For the text-containing cell, return its midpoint in (X, Y) coordinate format. 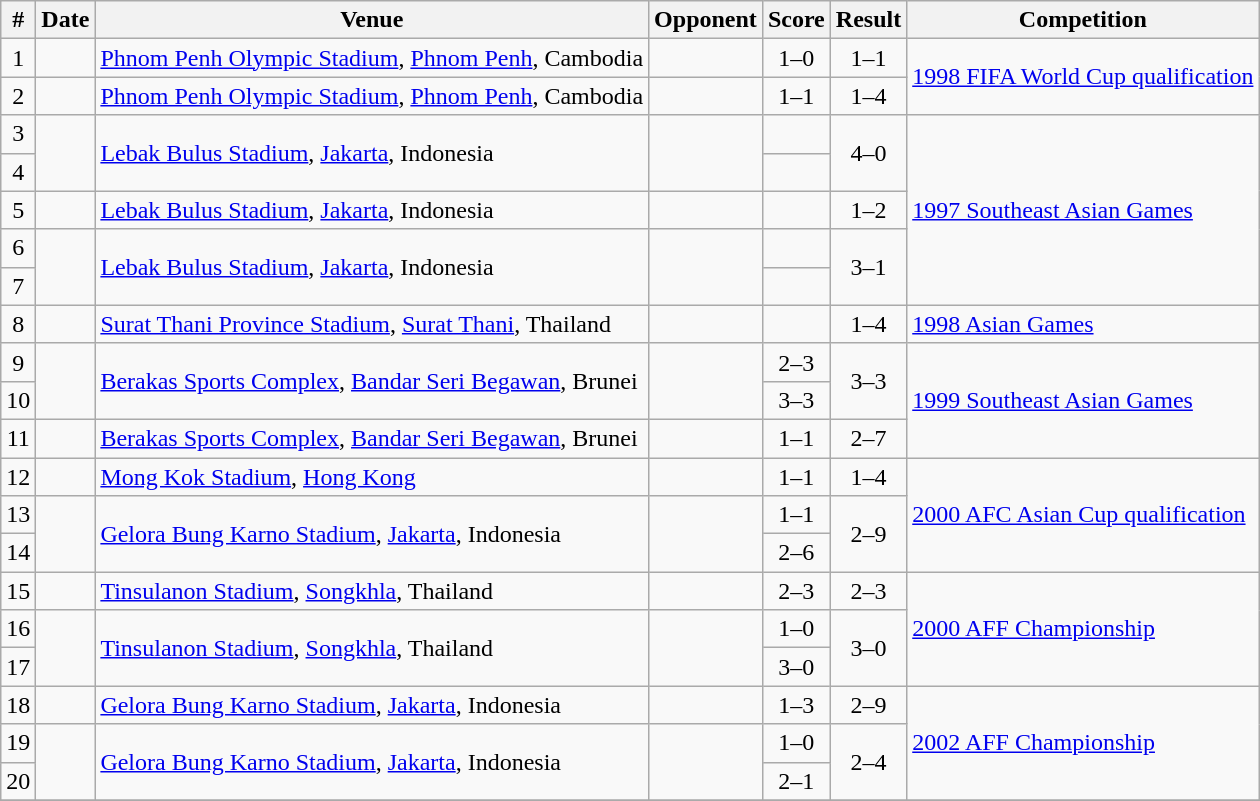
1999 Southeast Asian Games (1083, 400)
1–3 (796, 705)
11 (18, 438)
15 (18, 591)
1998 Asian Games (1083, 324)
1998 FIFA World Cup qualification (1083, 77)
5 (18, 210)
9 (18, 362)
Surat Thani Province Stadium, Surat Thani, Thailand (372, 324)
Score (796, 20)
Mong Kok Stadium, Hong Kong (372, 477)
16 (18, 629)
8 (18, 324)
10 (18, 400)
Date (66, 20)
2 (18, 96)
3–1 (868, 267)
4–0 (868, 153)
17 (18, 667)
Venue (372, 20)
2–7 (868, 438)
1 (18, 58)
2–4 (868, 762)
2000 AFF Championship (1083, 629)
6 (18, 248)
13 (18, 515)
20 (18, 781)
2–6 (796, 553)
18 (18, 705)
2000 AFC Asian Cup qualification (1083, 515)
4 (18, 172)
19 (18, 743)
2002 AFF Championship (1083, 743)
12 (18, 477)
Opponent (706, 20)
Competition (1083, 20)
3 (18, 134)
7 (18, 286)
14 (18, 553)
Result (868, 20)
1–2 (868, 210)
2–1 (796, 781)
# (18, 20)
1997 Southeast Asian Games (1083, 210)
